Determine the [X, Y] coordinate at the center of the cell enclosing the given text.  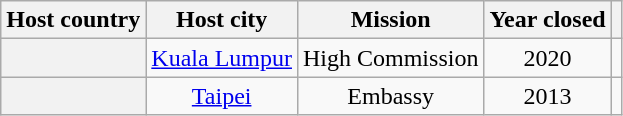
High Commission [390, 58]
Taipei [222, 96]
Embassy [390, 96]
Host country [74, 20]
Year closed [548, 20]
Host city [222, 20]
Kuala Lumpur [222, 58]
2013 [548, 96]
Mission [390, 20]
2020 [548, 58]
